For the text-containing cell, return its midpoint in (X, Y) coordinate format. 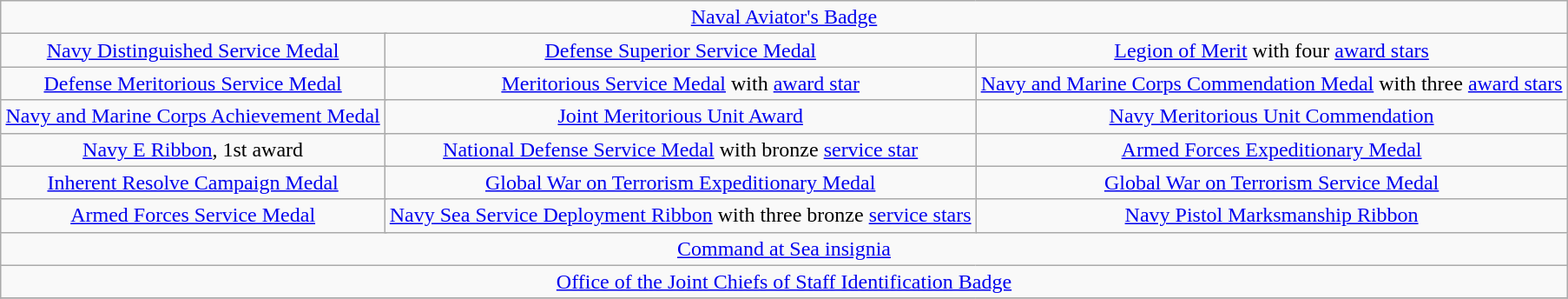
Office of the Joint Chiefs of Staff Identification Badge (784, 282)
Naval Aviator's Badge (784, 17)
Legion of Merit with four award stars (1271, 50)
Command at Sea insignia (784, 249)
Inherent Resolve Campaign Medal (193, 183)
Navy and Marine Corps Achievement Medal (193, 116)
Navy Sea Service Deployment Ribbon with three bronze service stars (681, 216)
Navy Distinguished Service Medal (193, 50)
Navy E Ribbon, 1st award (193, 149)
Defense Superior Service Medal (681, 50)
Armed Forces Service Medal (193, 216)
Navy and Marine Corps Commendation Medal with three award stars (1271, 83)
Joint Meritorious Unit Award (681, 116)
Defense Meritorious Service Medal (193, 83)
Navy Meritorious Unit Commendation (1271, 116)
Global War on Terrorism Expeditionary Medal (681, 183)
National Defense Service Medal with bronze service star (681, 149)
Meritorious Service Medal with award star (681, 83)
Navy Pistol Marksmanship Ribbon (1271, 216)
Armed Forces Expeditionary Medal (1271, 149)
Global War on Terrorism Service Medal (1271, 183)
